Scan for the cell matching the given text and deliver its [x, y] coordinate at center. 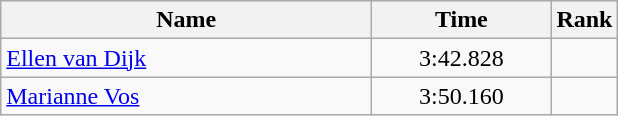
Rank [584, 20]
Ellen van Dijk [186, 58]
Time [462, 20]
3:50.160 [462, 96]
Name [186, 20]
Marianne Vos [186, 96]
3:42.828 [462, 58]
